Find where the given text appears and provide that cell's center as (x, y) coordinate. 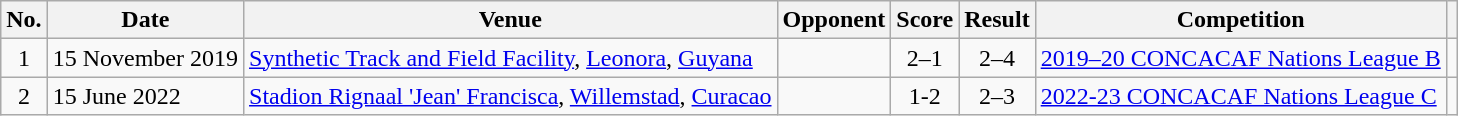
Opponent (834, 20)
Result (997, 20)
Stadion Rignaal 'Jean' Francisca, Willemstad, Curacao (511, 96)
Date (145, 20)
2019–20 CONCACAF Nations League B (1240, 58)
2–1 (925, 58)
2 (24, 96)
2–3 (997, 96)
Competition (1240, 20)
Score (925, 20)
15 November 2019 (145, 58)
1 (24, 58)
No. (24, 20)
1-2 (925, 96)
Venue (511, 20)
2022-23 CONCACAF Nations League C (1240, 96)
2–4 (997, 58)
Synthetic Track and Field Facility, Leonora, Guyana (511, 58)
15 June 2022 (145, 96)
